Return the [X, Y] coordinate for the center point of the cell that contains the specified text.  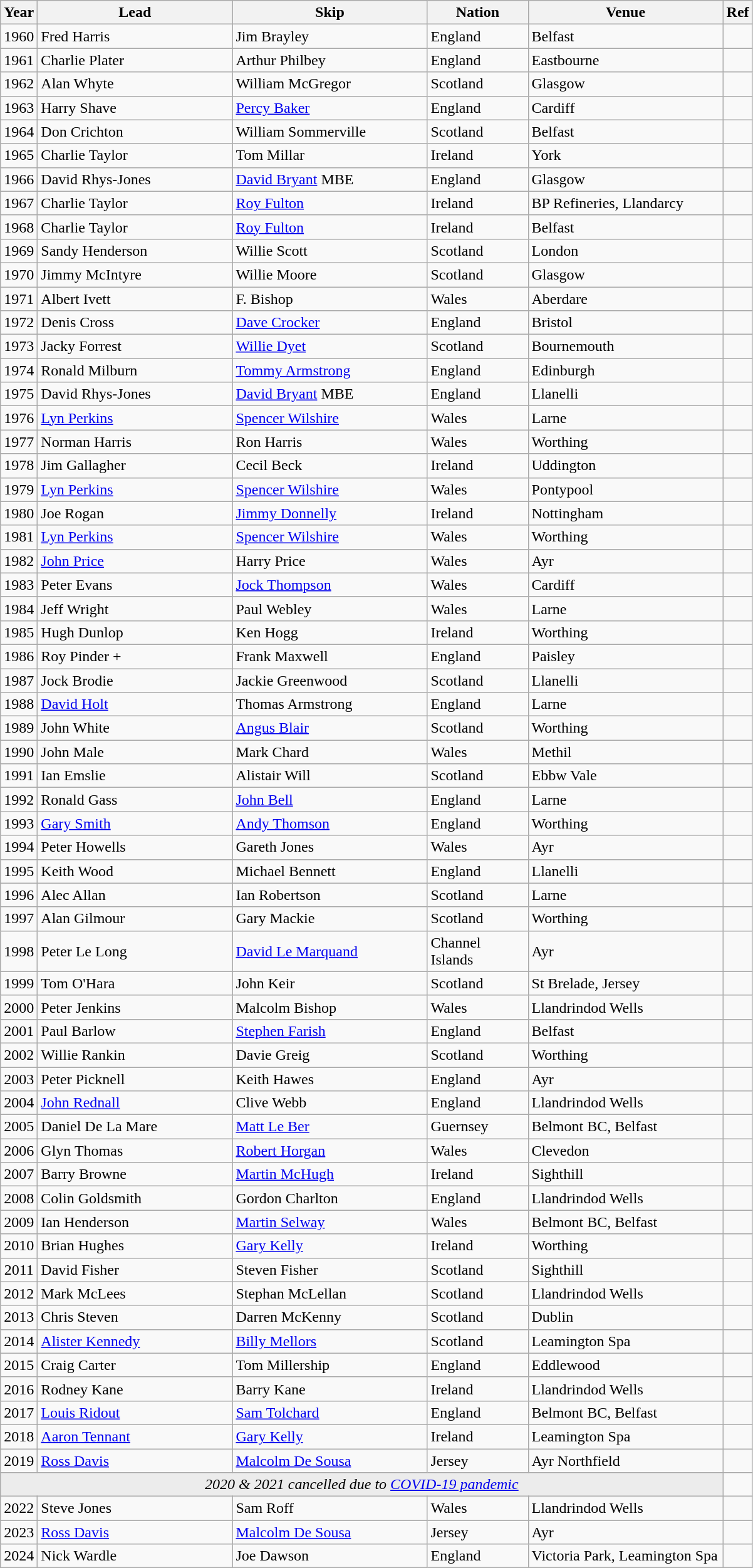
1993 [19, 823]
Peter Howells [135, 847]
1994 [19, 847]
Paul Barlow [135, 1031]
1978 [19, 466]
Bristol [625, 323]
Nick Wardle [135, 1556]
Keith Wood [135, 871]
Alan Gilmour [135, 919]
1964 [19, 132]
Willie Scott [330, 251]
2019 [19, 1461]
Alan Whyte [135, 84]
1990 [19, 752]
Willie Rankin [135, 1055]
Stephan McLellan [330, 1294]
Tom Millar [330, 155]
St Brelade, Jersey [625, 983]
Mark McLees [135, 1294]
1982 [19, 561]
Charlie Plater [135, 60]
Roy Pinder + [135, 656]
Willie Dyet [330, 347]
Don Crichton [135, 132]
Tom O'Hara [135, 983]
1995 [19, 871]
Jock Brodie [135, 680]
1986 [19, 656]
1968 [19, 227]
1996 [19, 895]
2000 [19, 1007]
1961 [19, 60]
Steven Fisher [330, 1270]
Ebbw Vale [625, 776]
Dublin [625, 1317]
Ian Emslie [135, 776]
William Sommerville [330, 132]
1963 [19, 108]
1974 [19, 370]
Angus Blair [330, 728]
Jimmy McIntyre [135, 274]
Alec Allan [135, 895]
Alistair Will [330, 776]
Billy Mellors [330, 1341]
Edinburgh [625, 370]
Daniel De La Mare [135, 1127]
1984 [19, 609]
1967 [19, 203]
2024 [19, 1556]
Robert Horgan [330, 1151]
Thomas Armstrong [330, 704]
Skip [330, 13]
David Holt [135, 704]
Jacky Forrest [135, 347]
1966 [19, 179]
Tom Millership [330, 1365]
Bournemouth [625, 347]
2005 [19, 1127]
2003 [19, 1079]
Jeff Wright [135, 609]
1983 [19, 585]
Louis Ridout [135, 1413]
Clive Webb [330, 1103]
Matt Le Ber [330, 1127]
1998 [19, 951]
Gary Mackie [330, 919]
1973 [19, 347]
Davie Greig [330, 1055]
John White [135, 728]
Darren McKenny [330, 1317]
Ken Hogg [330, 632]
1987 [19, 680]
Nation [477, 13]
Peter Jenkins [135, 1007]
Aberdare [625, 299]
Frank Maxwell [330, 656]
2013 [19, 1317]
1999 [19, 983]
Nottingham [625, 513]
2016 [19, 1389]
John Rednall [135, 1103]
York [625, 155]
Craig Carter [135, 1365]
Denis Cross [135, 323]
2011 [19, 1270]
Harry Shave [135, 108]
Paisley [625, 656]
John Male [135, 752]
1981 [19, 537]
2001 [19, 1031]
2017 [19, 1413]
Eddlewood [625, 1365]
2002 [19, 1055]
Dave Crocker [330, 323]
Aaron Tennant [135, 1436]
Eastbourne [625, 60]
William McGregor [330, 84]
Peter Le Long [135, 951]
Tommy Armstrong [330, 370]
Chris Steven [135, 1317]
Guernsey [477, 1127]
2010 [19, 1246]
1962 [19, 84]
1975 [19, 394]
John Bell [330, 800]
1972 [19, 323]
1997 [19, 919]
1989 [19, 728]
1988 [19, 704]
2006 [19, 1151]
Harry Price [330, 561]
Sandy Henderson [135, 251]
Lead [135, 13]
John Price [135, 561]
Barry Browne [135, 1174]
Martin Selway [330, 1222]
1971 [19, 299]
Arthur Philbey [330, 60]
2007 [19, 1174]
Channel Islands [477, 951]
David Fisher [135, 1270]
Andy Thomson [330, 823]
Hugh Dunlop [135, 632]
1992 [19, 800]
Rodney Kane [135, 1389]
1970 [19, 274]
1991 [19, 776]
2023 [19, 1532]
1985 [19, 632]
Steve Jones [135, 1508]
Gareth Jones [330, 847]
BP Refineries, Llandarcy [625, 203]
Percy Baker [330, 108]
Sam Tolchard [330, 1413]
2022 [19, 1508]
Uddington [625, 466]
1965 [19, 155]
Barry Kane [330, 1389]
Ron Harris [330, 442]
Jim Gallagher [135, 466]
Fred Harris [135, 36]
Peter Evans [135, 585]
Ian Robertson [330, 895]
Jimmy Donnelly [330, 513]
Joe Rogan [135, 513]
Jock Thompson [330, 585]
Paul Webley [330, 609]
2009 [19, 1222]
Keith Hawes [330, 1079]
1969 [19, 251]
Sam Roff [330, 1508]
Pontypool [625, 489]
Ronald Gass [135, 800]
Albert Ivett [135, 299]
2004 [19, 1103]
Alister Kennedy [135, 1341]
1980 [19, 513]
2014 [19, 1341]
Clevedon [625, 1151]
2008 [19, 1198]
Ian Henderson [135, 1222]
Ref [738, 13]
Willie Moore [330, 274]
1977 [19, 442]
Stephen Farish [330, 1031]
Glyn Thomas [135, 1151]
Jim Brayley [330, 36]
Ronald Milburn [135, 370]
Victoria Park, Leamington Spa [625, 1556]
2015 [19, 1365]
Martin McHugh [330, 1174]
Mark Chard [330, 752]
Ayr Northfield [625, 1461]
Methil [625, 752]
2012 [19, 1294]
Jackie Greenwood [330, 680]
Year [19, 13]
2020 & 2021 cancelled due to COVID-19 pandemic [362, 1485]
London [625, 251]
Venue [625, 13]
1960 [19, 36]
Malcolm Bishop [330, 1007]
Gordon Charlton [330, 1198]
1979 [19, 489]
Michael Bennett [330, 871]
1976 [19, 418]
David Le Marquand [330, 951]
Colin Goldsmith [135, 1198]
Cecil Beck [330, 466]
Gary Smith [135, 823]
Peter Picknell [135, 1079]
Joe Dawson [330, 1556]
Brian Hughes [135, 1246]
John Keir [330, 983]
2018 [19, 1436]
Norman Harris [135, 442]
F. Bishop [330, 299]
